Return [X, Y] of the center of cell containing provided text 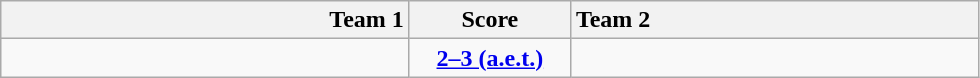
Team 2 [774, 20]
2–3 (a.e.t.) [490, 58]
Score [490, 20]
Team 1 [206, 20]
